Pinpoint the cell where the given text exists, returning its [x, y] midpoint coordinate. 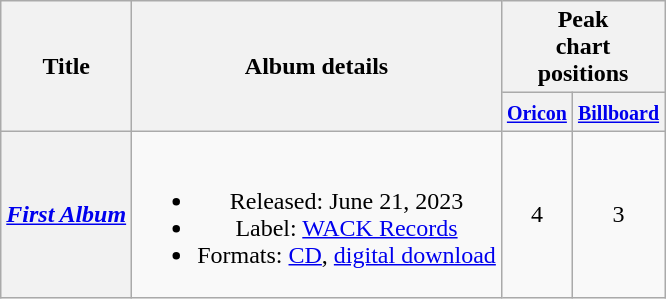
Oricon [536, 112]
Peak chart positions [582, 47]
Released: June 21, 2023Label: WACK RecordsFormats: CD, digital download [317, 214]
4 [536, 214]
Album details [317, 66]
First Album [66, 214]
3 [618, 214]
Billboard [618, 112]
Title [66, 66]
